Provide the [X, Y] coordinate of the cell's center where the given text is located.  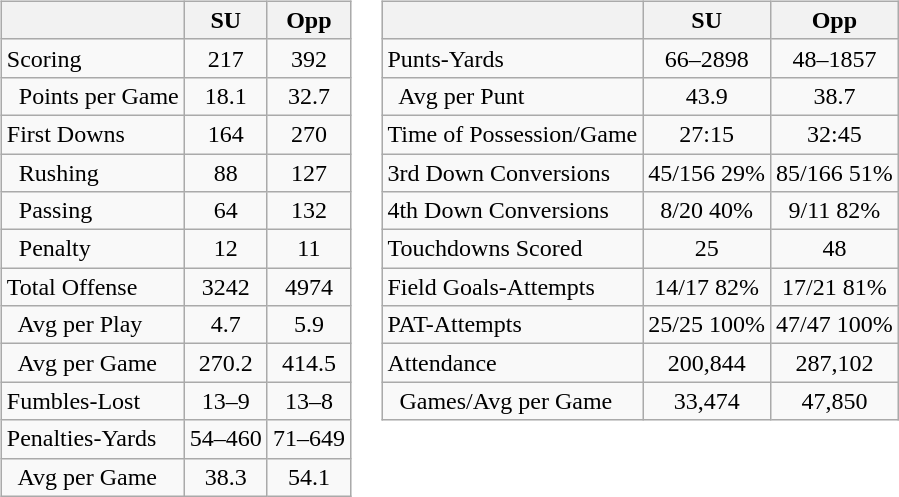
3242 [226, 287]
164 [226, 134]
66–2898 [707, 58]
71–649 [308, 439]
48–1857 [835, 58]
Touchdowns Scored [512, 249]
Field Goals-Attempts [512, 287]
392 [308, 58]
9/11 82% [835, 211]
4th Down Conversions [512, 211]
Penalties-Yards [92, 439]
Games/Avg per Game [512, 401]
Penalty [92, 249]
Total Offense [92, 287]
270 [308, 134]
Avg per Punt [512, 96]
First Downs [92, 134]
45/156 29% [707, 173]
25/25 100% [707, 325]
Time of Possession/Game [512, 134]
287,102 [835, 363]
PAT-Attempts [512, 325]
43.9 [707, 96]
Punts-Yards [512, 58]
132 [308, 211]
64 [226, 211]
54–460 [226, 439]
217 [226, 58]
8/20 40% [707, 211]
Rushing [92, 173]
17/21 81% [835, 287]
33,474 [707, 401]
127 [308, 173]
27:15 [707, 134]
47/47 100% [835, 325]
14/17 82% [707, 287]
Scoring [92, 58]
54.1 [308, 477]
85/166 51% [835, 173]
13–8 [308, 401]
200,844 [707, 363]
5.9 [308, 325]
12 [226, 249]
414.5 [308, 363]
11 [308, 249]
3rd Down Conversions [512, 173]
38.7 [835, 96]
Avg per Play [92, 325]
Attendance [512, 363]
Passing [92, 211]
18.1 [226, 96]
25 [707, 249]
32.7 [308, 96]
48 [835, 249]
4.7 [226, 325]
13–9 [226, 401]
88 [226, 173]
4974 [308, 287]
38.3 [226, 477]
47,850 [835, 401]
32:45 [835, 134]
Fumbles-Lost [92, 401]
270.2 [226, 363]
Points per Game [92, 96]
